Search for the cell housing the specified text and yield its [X, Y] center coordinate. 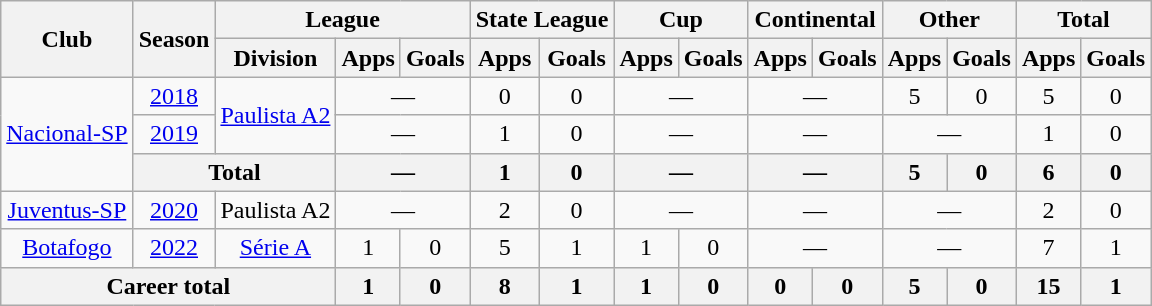
State League [542, 20]
2020 [174, 210]
Cup [681, 20]
Juventus-SP [67, 210]
2019 [174, 134]
2018 [174, 96]
2022 [174, 248]
Botafogo [67, 248]
8 [504, 286]
Other [949, 20]
Nacional-SP [67, 134]
Club [67, 39]
Season [174, 39]
Career total [168, 286]
15 [1048, 286]
League [342, 20]
6 [1048, 172]
Continental [815, 20]
Série A [276, 248]
Division [276, 58]
7 [1048, 248]
